Pinpoint the cell where the given text exists, returning its [x, y] midpoint coordinate. 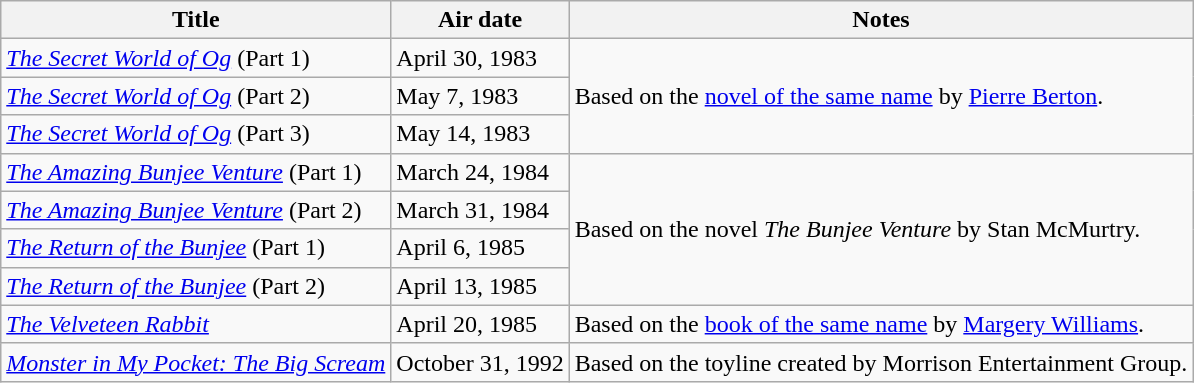
Based on the book of the same name by Margery Williams. [881, 324]
The Secret World of Og (Part 1) [196, 58]
March 31, 1984 [480, 210]
The Amazing Bunjee Venture (Part 1) [196, 172]
The Return of the Bunjee (Part 1) [196, 248]
Based on the toyline created by Morrison Entertainment Group. [881, 362]
Based on the novel The Bunjee Venture by Stan McMurtry. [881, 229]
March 24, 1984 [480, 172]
Notes [881, 20]
October 31, 1992 [480, 362]
April 13, 1985 [480, 286]
Based on the novel of the same name by Pierre Berton. [881, 96]
Monster in My Pocket: The Big Scream [196, 362]
The Return of the Bunjee (Part 2) [196, 286]
Title [196, 20]
May 7, 1983 [480, 96]
May 14, 1983 [480, 134]
The Velveteen Rabbit [196, 324]
The Secret World of Og (Part 3) [196, 134]
The Amazing Bunjee Venture (Part 2) [196, 210]
April 30, 1983 [480, 58]
The Secret World of Og (Part 2) [196, 96]
Air date [480, 20]
April 20, 1985 [480, 324]
April 6, 1985 [480, 248]
